Pinpoint the cell where the given text exists, returning its (X, Y) midpoint coordinate. 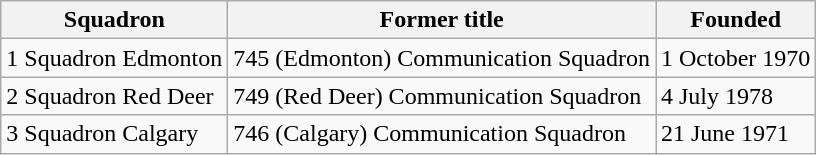
746 (Calgary) Communication Squadron (442, 134)
3 Squadron Calgary (114, 134)
1 October 1970 (736, 58)
Squadron (114, 20)
749 (Red Deer) Communication Squadron (442, 96)
4 July 1978 (736, 96)
1 Squadron Edmonton (114, 58)
Former title (442, 20)
745 (Edmonton) Communication Squadron (442, 58)
2 Squadron Red Deer (114, 96)
21 June 1971 (736, 134)
Founded (736, 20)
